Extract the (x, y) coordinate from the center of the cell holding the provided text.  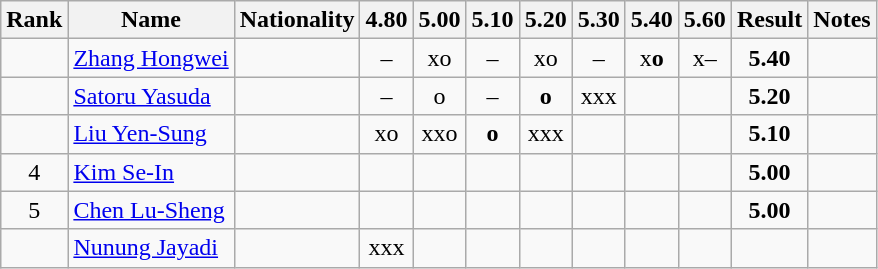
Notes (842, 20)
Satoru Yasuda (151, 96)
4 (34, 172)
Liu Yen-Sung (151, 134)
Nunung Jayadi (151, 248)
5.60 (704, 20)
5.30 (598, 20)
Zhang Hongwei (151, 58)
Result (769, 20)
Nationality (297, 20)
xxo (440, 134)
Name (151, 20)
x– (704, 58)
Chen Lu-Sheng (151, 210)
Rank (34, 20)
4.80 (386, 20)
5 (34, 210)
Kim Se-In (151, 172)
